Return the [X, Y] coordinate for the center point of the cell that contains the specified text.  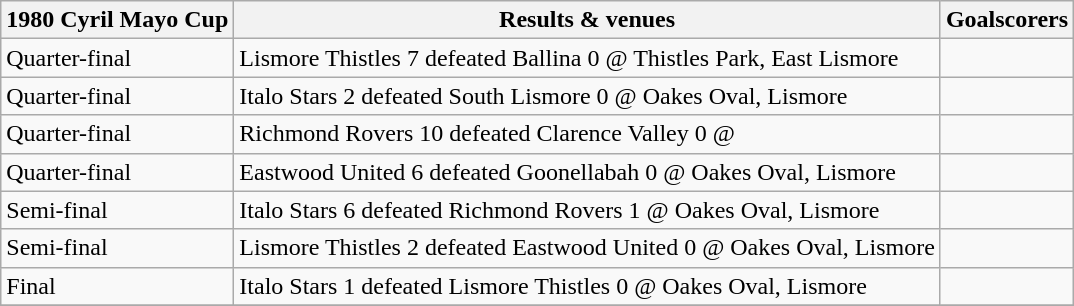
Lismore Thistles 7 defeated Ballina 0 @ Thistles Park, East Lismore [588, 58]
Final [118, 286]
Eastwood United 6 defeated Goonellabah 0 @ Oakes Oval, Lismore [588, 172]
Italo Stars 2 defeated South Lismore 0 @ Oakes Oval, Lismore [588, 96]
Italo Stars 1 defeated Lismore Thistles 0 @ Oakes Oval, Lismore [588, 286]
Results & venues [588, 20]
Richmond Rovers 10 defeated Clarence Valley 0 @ [588, 134]
Lismore Thistles 2 defeated Eastwood United 0 @ Oakes Oval, Lismore [588, 248]
Goalscorers [1006, 20]
Italo Stars 6 defeated Richmond Rovers 1 @ Oakes Oval, Lismore [588, 210]
1980 Cyril Mayo Cup [118, 20]
